Locate the cell with the specified text and output its [x, y] center coordinate. 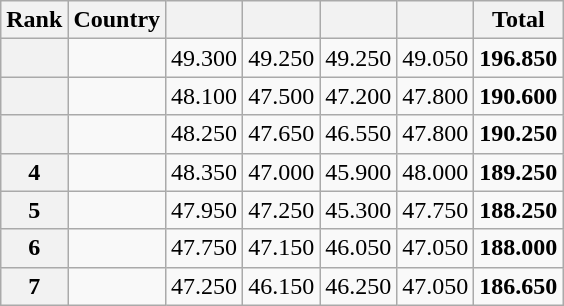
47.150 [282, 248]
47.650 [282, 134]
Country [117, 20]
4 [34, 172]
Rank [34, 20]
Total [518, 20]
190.250 [518, 134]
7 [34, 286]
46.550 [358, 134]
48.250 [204, 134]
47.000 [282, 172]
49.300 [204, 58]
46.150 [282, 286]
5 [34, 210]
47.200 [358, 96]
196.850 [518, 58]
48.100 [204, 96]
47.950 [204, 210]
189.250 [518, 172]
48.000 [436, 172]
186.650 [518, 286]
46.250 [358, 286]
190.600 [518, 96]
49.050 [436, 58]
188.000 [518, 248]
45.300 [358, 210]
47.500 [282, 96]
48.350 [204, 172]
45.900 [358, 172]
188.250 [518, 210]
6 [34, 248]
46.050 [358, 248]
